From the cell containing the given text, extract its center point as [X, Y] coordinate. 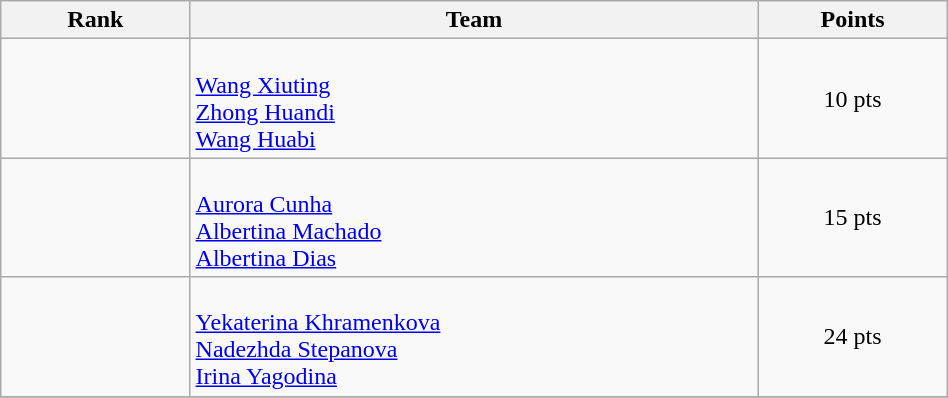
Rank [96, 20]
Aurora CunhaAlbertina MachadoAlbertina Dias [474, 218]
Wang XiutingZhong HuandiWang Huabi [474, 98]
Points [852, 20]
15 pts [852, 218]
Team [474, 20]
Yekaterina KhramenkovaNadezhda StepanovaIrina Yagodina [474, 336]
10 pts [852, 98]
24 pts [852, 336]
